Return [X, Y] of the center of cell containing provided text 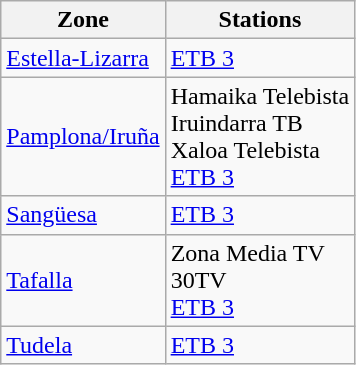
Hamaika TelebistaIruindarra TBXaloa TelebistaETB 3 [260, 136]
Zone [83, 20]
Pamplona/Iruña [83, 136]
Zona Media TV30TVETB 3 [260, 280]
Sangüesa [83, 215]
Estella-Lizarra [83, 58]
Tudela [83, 345]
Stations [260, 20]
Tafalla [83, 280]
